Extract the (X, Y) coordinate from the center of the cell holding the provided text.  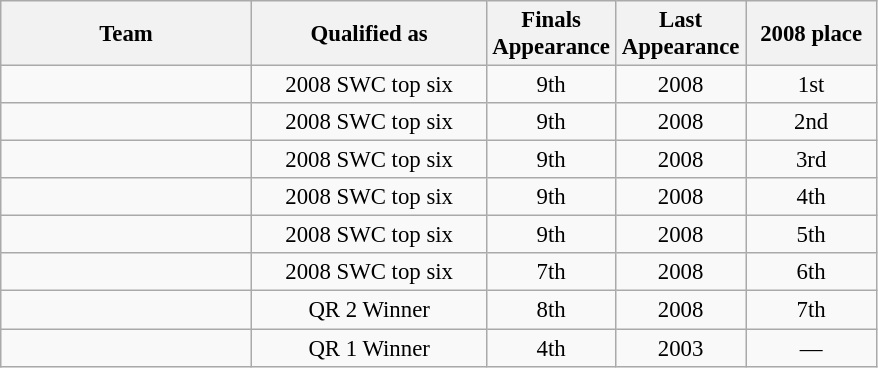
Finals Appearance (551, 34)
8th (551, 310)
— (812, 348)
QR 1 Winner (369, 348)
2008 place (812, 34)
5th (812, 235)
2nd (812, 122)
3rd (812, 160)
6th (812, 273)
QR 2 Winner (369, 310)
Last Appearance (680, 34)
1st (812, 85)
2003 (680, 348)
Team (126, 34)
Qualified as (369, 34)
